Extract the [x, y] coordinate from the center of the cell holding the provided text.  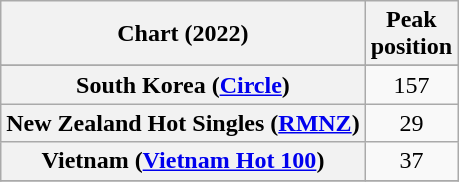
29 [411, 123]
Vietnam (Vietnam Hot 100) [183, 161]
Chart (2022) [183, 34]
37 [411, 161]
157 [411, 85]
Peakposition [411, 34]
New Zealand Hot Singles (RMNZ) [183, 123]
South Korea (Circle) [183, 85]
